For the text-containing cell, return its midpoint in [x, y] coordinate format. 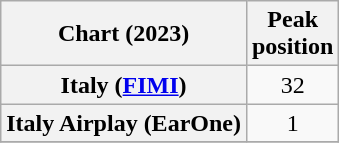
Chart (2023) [124, 34]
Italy (FIMI) [124, 85]
32 [292, 85]
1 [292, 123]
Italy Airplay (EarOne) [124, 123]
Peakposition [292, 34]
